Identify which cell holds the provided text, then report its (x, y) central coordinate. 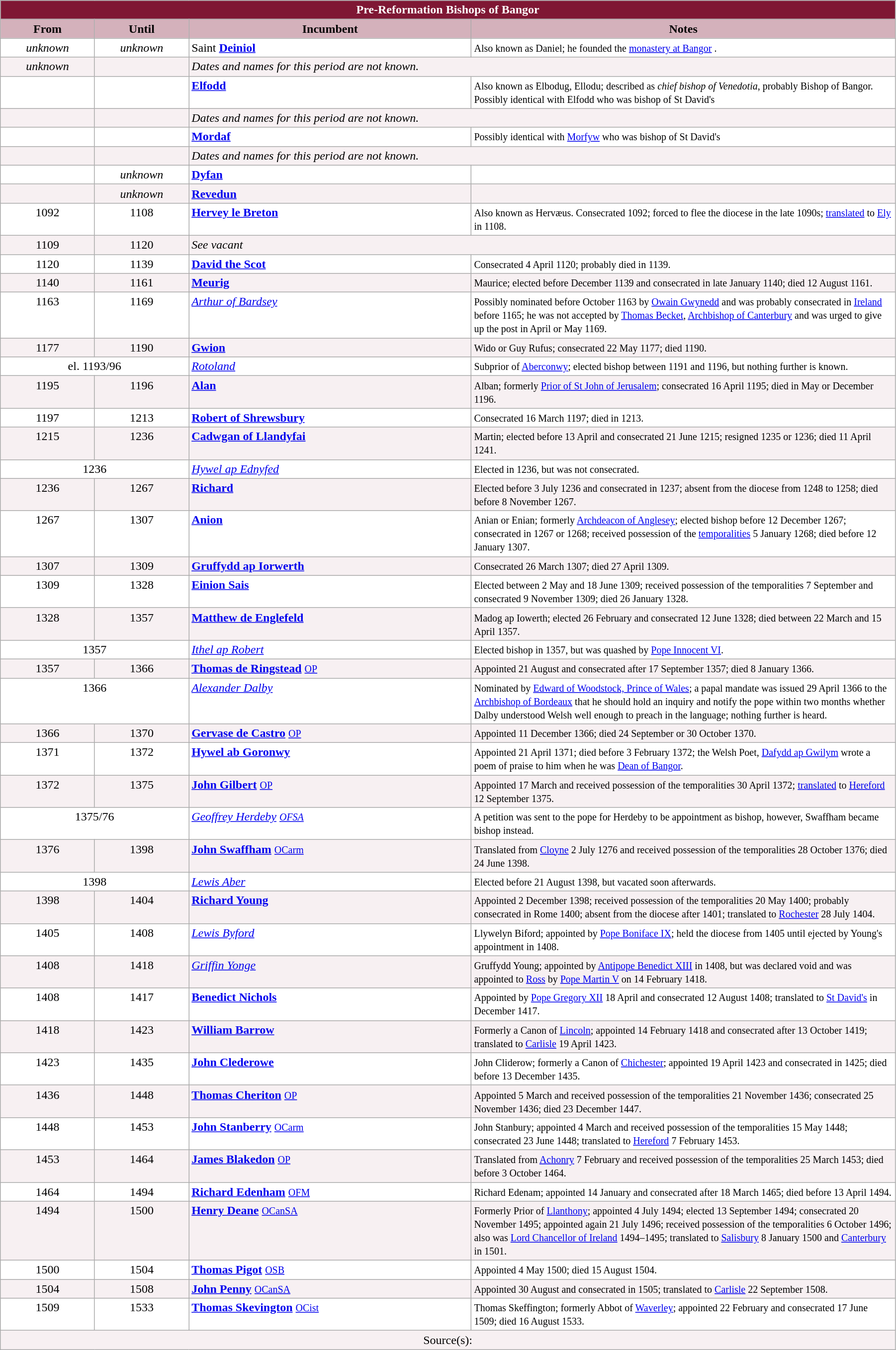
1376 (48, 856)
Elected between 2 May and 18 June 1309; received possession of the temporalities 7 September and consecrated 9 November 1309; died 26 January 1328. (683, 592)
John Cliderow; formerly a Canon of Chichester; appointed 19 April 1423 and consecrated in 1425; died before 13 December 1435. (683, 1069)
Thomas Pigot OSB (330, 1270)
Gruffydd Young; appointed by Antipope Benedict XIII in 1408, but was declared void and was appointed to Ross by Pope Martin V on 14 February 1418. (683, 972)
Matthew de Englefeld (330, 624)
Hervey le Breton (330, 219)
Elected in 1236, but was not consecrated. (683, 469)
el. 1193/96 (94, 366)
1195 (48, 392)
Griffin Yonge (330, 972)
Robert of Shrewsbury (330, 418)
1417 (141, 1004)
Subprior of Aberconwy; elected bishop between 1191 and 1196, but nothing further is known. (683, 366)
Appointed 30 August and consecrated in 1505; translated to Carlisle 22 September 1508. (683, 1289)
Alexander Dalby (330, 701)
Dyfan (330, 175)
Arthur of Bardsey (330, 315)
1177 (48, 348)
William Barrow (330, 1036)
Richard Young (330, 907)
Incumbent (330, 29)
1371 (48, 759)
1375/76 (94, 823)
1190 (141, 348)
Lewis Aber (330, 882)
Geoffrey Herdeby OFSA (330, 823)
Revedun (330, 193)
Anion (330, 534)
1139 (141, 264)
Richard (330, 494)
1161 (141, 283)
1405 (48, 940)
John Stanberry OCarm (330, 1134)
1196 (141, 392)
John Clederowe (330, 1069)
Thomas Cheriton OP (330, 1101)
Possibly identical with Morfyw who was bishop of St David's (683, 137)
Appointed 17 March and received possession of the temporalities 30 April 1372; translated to Hereford 12 September 1375. (683, 792)
James Blakedon OP (330, 1166)
Saint Deiniol (330, 48)
Gruffydd ap Iorwerth (330, 566)
Thomas de Ringstead OP (330, 668)
Gervase de Castro OP (330, 733)
Appointed 5 March and received possession of the temporalities 21 November 1436; consecrated 25 November 1436; died 23 December 1447. (683, 1101)
Meurig (330, 283)
1370 (141, 733)
Elected before 21 August 1398, but vacated soon afterwards. (683, 882)
Alban; formerly Prior of St John of Jerusalem; consecrated 16 April 1195; died in May or December 1196. (683, 392)
Llywelyn Biford; appointed by Pope Boniface IX; held the diocese from 1405 until ejected by Young's appointment in 1408. (683, 940)
Henry Deane OCanSA (330, 1231)
Alan (330, 392)
Also known as Hervæus. Consecrated 1092; forced to flee the diocese in the late 1090s; translated to Ely in 1108. (683, 219)
1215 (48, 444)
Thomas Skeffington; formerly Abbot of Waverley; appointed 22 February and consecrated 17 June 1509; died 16 August 1533. (683, 1315)
1533 (141, 1315)
Richard Edenam; appointed 14 January and consecrated after 18 March 1465; died before 13 April 1494. (683, 1192)
Elected before 3 July 1236 and consecrated in 1237; absent from the diocese from 1248 to 1258; died before 8 November 1267. (683, 494)
John Swaffham OCarm (330, 856)
1436 (48, 1101)
Translated from Achonry 7 February and received possession of the temporalities 25 March 1453; died before 3 October 1464. (683, 1166)
John Gilbert OP (330, 792)
Martin; elected before 13 April and consecrated 21 June 1215; resigned 1235 or 1236; died 11 April 1241. (683, 444)
Consecrated 26 March 1307; died 27 April 1309. (683, 566)
Translated from Cloyne 2 July 1276 and received possession of the temporalities 28 October 1376; died 24 June 1398. (683, 856)
Source(s): (448, 1340)
See vacant (542, 245)
1169 (141, 315)
Rotoland (330, 366)
Gwion (330, 348)
David the Scot (330, 264)
Lewis Byford (330, 940)
Wido or Guy Rufus; consecrated 22 May 1177; died 1190. (683, 348)
1140 (48, 283)
John Penny OCanSA (330, 1289)
Appointed by Pope Gregory XII 18 April and consecrated 12 August 1408; translated to St David's in December 1417. (683, 1004)
Appointed 21 August and consecrated after 17 September 1357; died 8 January 1366. (683, 668)
Richard Edenham OFM (330, 1192)
Mordaf (330, 137)
1508 (141, 1289)
Appointed 4 May 1500; died 15 August 1504. (683, 1270)
Consecrated 16 March 1197; died in 1213. (683, 418)
Einion Sais (330, 592)
Cadwgan of Llandyfai (330, 444)
1375 (141, 792)
A petition was sent to the pope for Herdeby to be appointment as bishop, however, Swaffham became bishop instead. (683, 823)
Until (141, 29)
Elected bishop in 1357, but was quashed by Pope Innocent VI. (683, 649)
Madog ap Iowerth; elected 26 February and consecrated 12 June 1328; died between 22 March and 15 April 1357. (683, 624)
1509 (48, 1315)
1108 (141, 219)
Hywel ap Ednyfed (330, 469)
1435 (141, 1069)
1163 (48, 315)
1197 (48, 418)
1404 (141, 907)
Elfodd (330, 92)
Appointed 21 April 1371; died before 3 February 1372; the Welsh Poet, Dafydd ap Gwilym wrote a poem of praise to him when he was Dean of Bangor. (683, 759)
Notes (683, 29)
Also known as Daniel; he founded the monastery at Bangor . (683, 48)
1213 (141, 418)
Pre-Reformation Bishops of Bangor (448, 10)
Appointed 11 December 1366; died 24 September or 30 October 1370. (683, 733)
Formerly a Canon of Lincoln; appointed 14 February 1418 and consecrated after 13 October 1419; translated to Carlisle 19 April 1423. (683, 1036)
Ithel ap Robert (330, 649)
Thomas Skevington OCist (330, 1315)
Maurice; elected before December 1139 and consecrated in late January 1140; died 12 August 1161. (683, 283)
Benedict Nichols (330, 1004)
Consecrated 4 April 1120; probably died in 1139. (683, 264)
1092 (48, 219)
Hywel ab Goronwy (330, 759)
From (48, 29)
1109 (48, 245)
